For the text-containing cell, return its midpoint in (x, y) coordinate format. 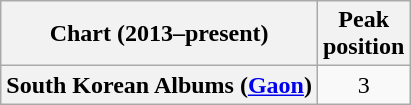
Chart (2013–present) (160, 34)
3 (363, 85)
South Korean Albums (Gaon) (160, 85)
Peakposition (363, 34)
